Determine the [X, Y] coordinate at the center of the cell enclosing the given text.  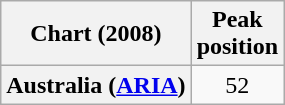
Peakposition [237, 34]
Chart (2008) [96, 34]
Australia (ARIA) [96, 85]
52 [237, 85]
